Capture the cell that displays the provided text and extract its [X, Y] central coordinate. 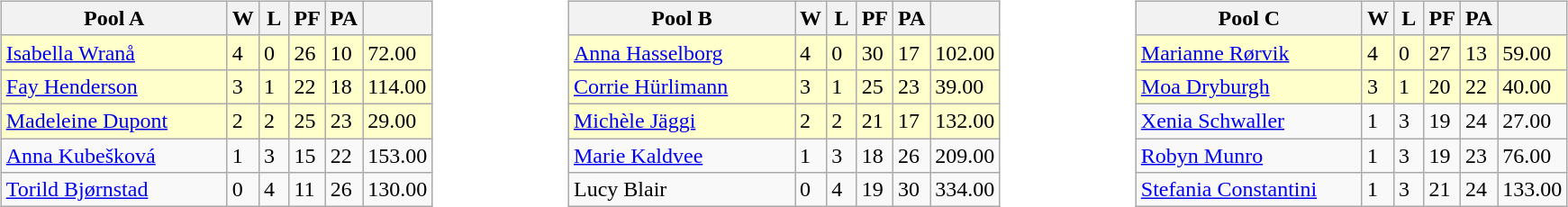
27.00 [1533, 121]
Anna Hasselborg [681, 52]
Madeleine Dupont [113, 121]
Corrie Hürlimann [681, 86]
11 [307, 190]
Isabella Wranå [113, 52]
15 [307, 156]
Xenia Schwaller [1248, 121]
102.00 [965, 52]
Fay Henderson [113, 86]
209.00 [965, 156]
Torild Bjørnstad [113, 190]
153.00 [398, 156]
39.00 [965, 86]
Pool C [1248, 18]
Moa Dryburgh [1248, 86]
Anna Kubešková [113, 156]
Marie Kaldvee [681, 156]
Pool A [113, 18]
40.00 [1533, 86]
76.00 [1533, 156]
133.00 [1533, 190]
13 [1479, 52]
130.00 [398, 190]
Pool B [681, 18]
10 [344, 52]
Lucy Blair [681, 190]
132.00 [965, 121]
334.00 [965, 190]
27 [1442, 52]
114.00 [398, 86]
59.00 [1533, 52]
Stefania Constantini [1248, 190]
Robyn Munro [1248, 156]
29.00 [398, 121]
Michèle Jäggi [681, 121]
Marianne Rørvik [1248, 52]
72.00 [398, 52]
20 [1442, 86]
